Determine the [X, Y] coordinate at the center of the cell enclosing the given text.  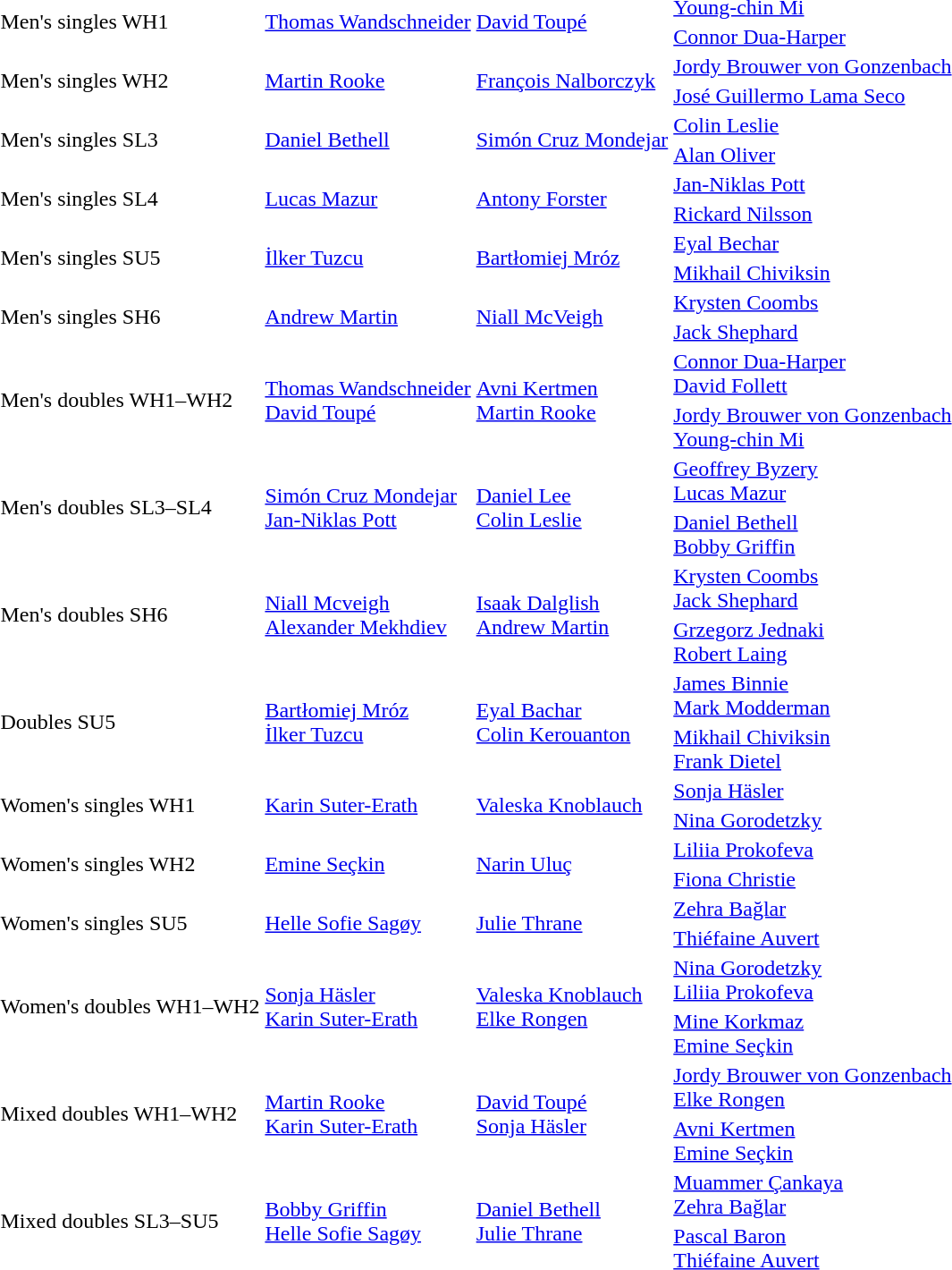
Valeska Knoblauch [572, 805]
Martin Rooke Karin Suter-Erath [368, 1114]
Sonja Häsler Karin Suter-Erath [368, 1007]
Simón Cruz Mondejar Jan-Niklas Pott [368, 508]
François Nalborczyk [572, 80]
Niall McVeigh [572, 317]
Martin Rooke [368, 80]
Helle Sofie Sagøy [368, 923]
Daniel Lee Colin Leslie [572, 508]
Thomas Wandschneider David Toupé [368, 401]
Eyal Bachar Colin Kerouanton [572, 723]
Valeska Knoblauch Elke Rongen [572, 1007]
Simón Cruz Mondejar [572, 140]
İlker Tuzcu [368, 258]
Julie Thrane [572, 923]
Niall Mcveigh Alexander Mekhdiev [368, 615]
Avni Kertmen Martin Rooke [572, 401]
Emine Seçkin [368, 864]
Antony Forster [572, 199]
Andrew Martin [368, 317]
Isaak Dalglish Andrew Martin [572, 615]
Daniel Bethell [368, 140]
Karin Suter-Erath [368, 805]
Bartłomiej Mróz İlker Tuzcu [368, 723]
Narin Uluç [572, 864]
Lucas Mazur [368, 199]
Bartłomiej Mróz [572, 258]
David Toupé Sonja Häsler [572, 1114]
